Pinpoint the cell where the given text exists, returning its (X, Y) midpoint coordinate. 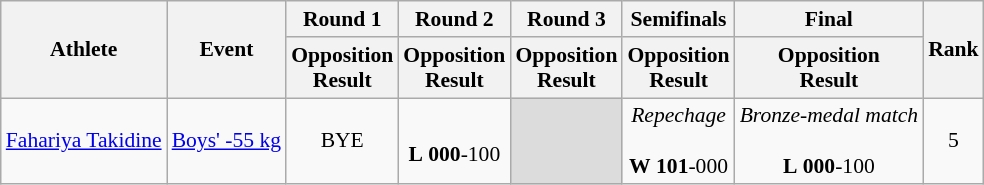
Round 1 (342, 19)
Boys' -55 kg (227, 142)
Round 2 (454, 19)
Rank (954, 50)
Fahariya Takidine (84, 142)
Final (830, 19)
Repechage W 101-000 (678, 142)
Athlete (84, 50)
Round 3 (566, 19)
5 (954, 142)
Bronze-medal match L 000-100 (830, 142)
Semifinals (678, 19)
BYE (342, 142)
Event (227, 50)
L 000-100 (454, 142)
